Capture the cell that displays the provided text and extract its (x, y) central coordinate. 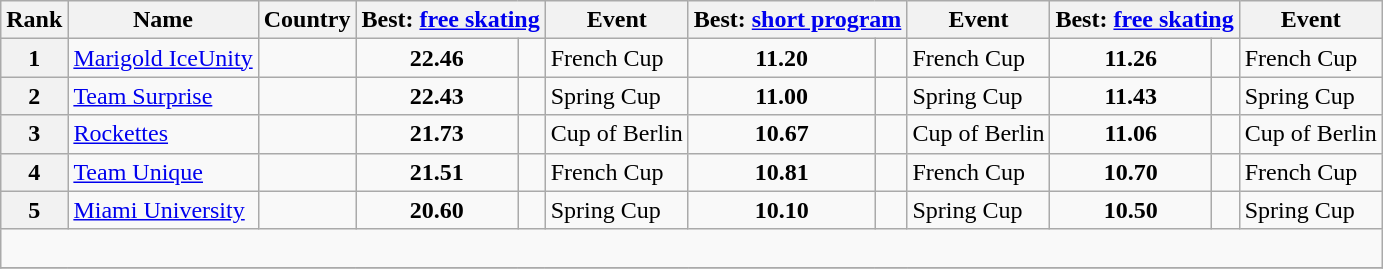
10.67 (782, 134)
Name (163, 20)
22.43 (437, 96)
Team Unique (163, 172)
Marigold IceUnity (163, 58)
21.51 (437, 172)
11.06 (1131, 134)
3 (34, 134)
22.46 (437, 58)
Miami University (163, 210)
21.73 (437, 134)
5 (34, 210)
Best: short program (798, 20)
11.43 (1131, 96)
1 (34, 58)
10.10 (782, 210)
10.81 (782, 172)
2 (34, 96)
11.26 (1131, 58)
Team Surprise (163, 96)
20.60 (437, 210)
Rank (34, 20)
4 (34, 172)
10.50 (1131, 210)
Rockettes (163, 134)
11.00 (782, 96)
10.70 (1131, 172)
11.20 (782, 58)
Country (307, 20)
